Extract the (X, Y) coordinate from the center of the cell holding the provided text.  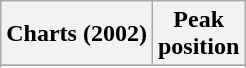
Peakposition (198, 34)
Charts (2002) (77, 34)
